Locate the cell with the specified text and output its [x, y] center coordinate. 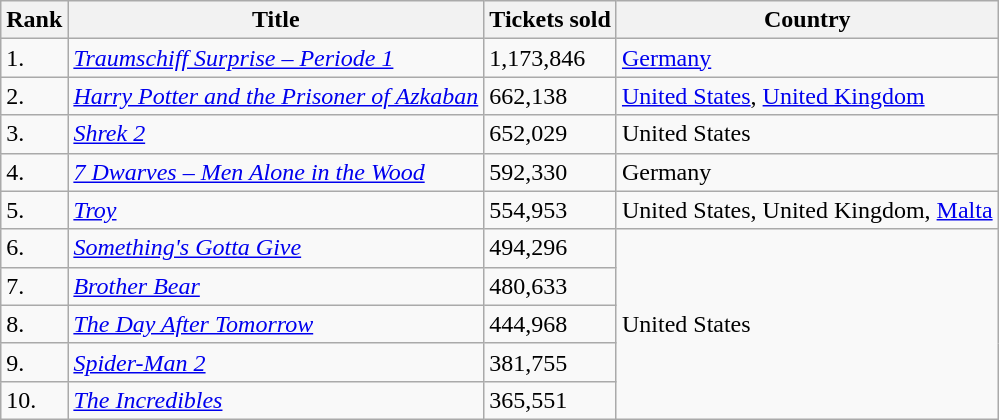
Tickets sold [550, 20]
1. [34, 58]
Something's Gotta Give [276, 248]
662,138 [550, 96]
United States, United Kingdom [807, 96]
Rank [34, 20]
7 Dwarves – Men Alone in the Wood [276, 172]
554,953 [550, 210]
8. [34, 324]
7. [34, 286]
3. [34, 134]
1,173,846 [550, 58]
Brother Bear [276, 286]
5. [34, 210]
The Day After Tomorrow [276, 324]
United States, United Kingdom, Malta [807, 210]
592,330 [550, 172]
Country [807, 20]
381,755 [550, 362]
4. [34, 172]
365,551 [550, 400]
Title [276, 20]
6. [34, 248]
The Incredibles [276, 400]
10. [34, 400]
Shrek 2 [276, 134]
480,633 [550, 286]
444,968 [550, 324]
Harry Potter and the Prisoner of Azkaban [276, 96]
2. [34, 96]
494,296 [550, 248]
9. [34, 362]
Traumschiff Surprise – Periode 1 [276, 58]
Troy [276, 210]
652,029 [550, 134]
Spider-Man 2 [276, 362]
